Return (x, y) of the center of cell containing provided text 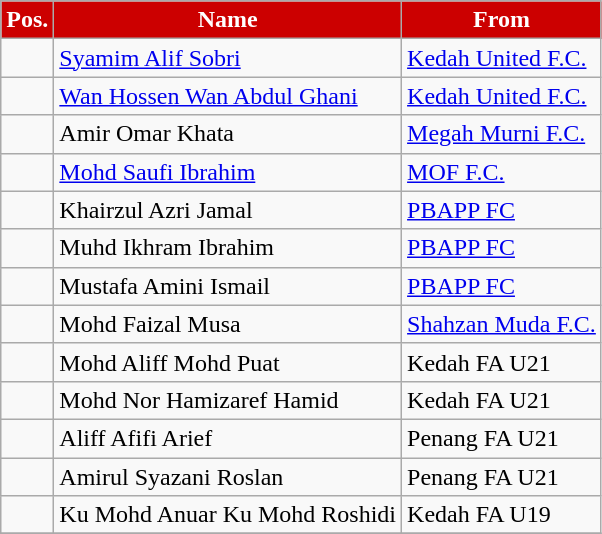
Mohd Aliff Mohd Puat (228, 362)
Mohd Saufi Ibrahim (228, 172)
Mohd Nor Hamizaref Hamid (228, 400)
Syamim Alif Sobri (228, 58)
Ku Mohd Anuar Ku Mohd Roshidi (228, 515)
Mustafa Amini Ismail (228, 286)
MOF F.C. (502, 172)
Mohd Faizal Musa (228, 324)
Amir Omar Khata (228, 134)
Pos. (28, 20)
Megah Murni F.C. (502, 134)
Wan Hossen Wan Abdul Ghani (228, 96)
Muhd Ikhram Ibrahim (228, 248)
From (502, 20)
Name (228, 20)
Kedah FA U19 (502, 515)
Aliff Afifi Arief (228, 438)
Shahzan Muda F.C. (502, 324)
Khairzul Azri Jamal (228, 210)
Amirul Syazani Roslan (228, 477)
